Scan for the cell matching the given text and deliver its [x, y] coordinate at center. 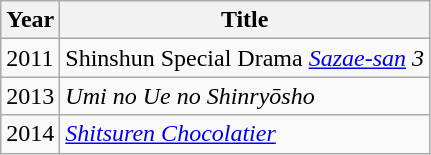
Shitsuren Chocolatier [245, 134]
Shinshun Special Drama Sazae-san 3 [245, 58]
2011 [30, 58]
Year [30, 20]
Umi no Ue no Shinryōsho [245, 96]
Title [245, 20]
2013 [30, 96]
2014 [30, 134]
